From the cell containing the given text, extract its center point as [X, Y] coordinate. 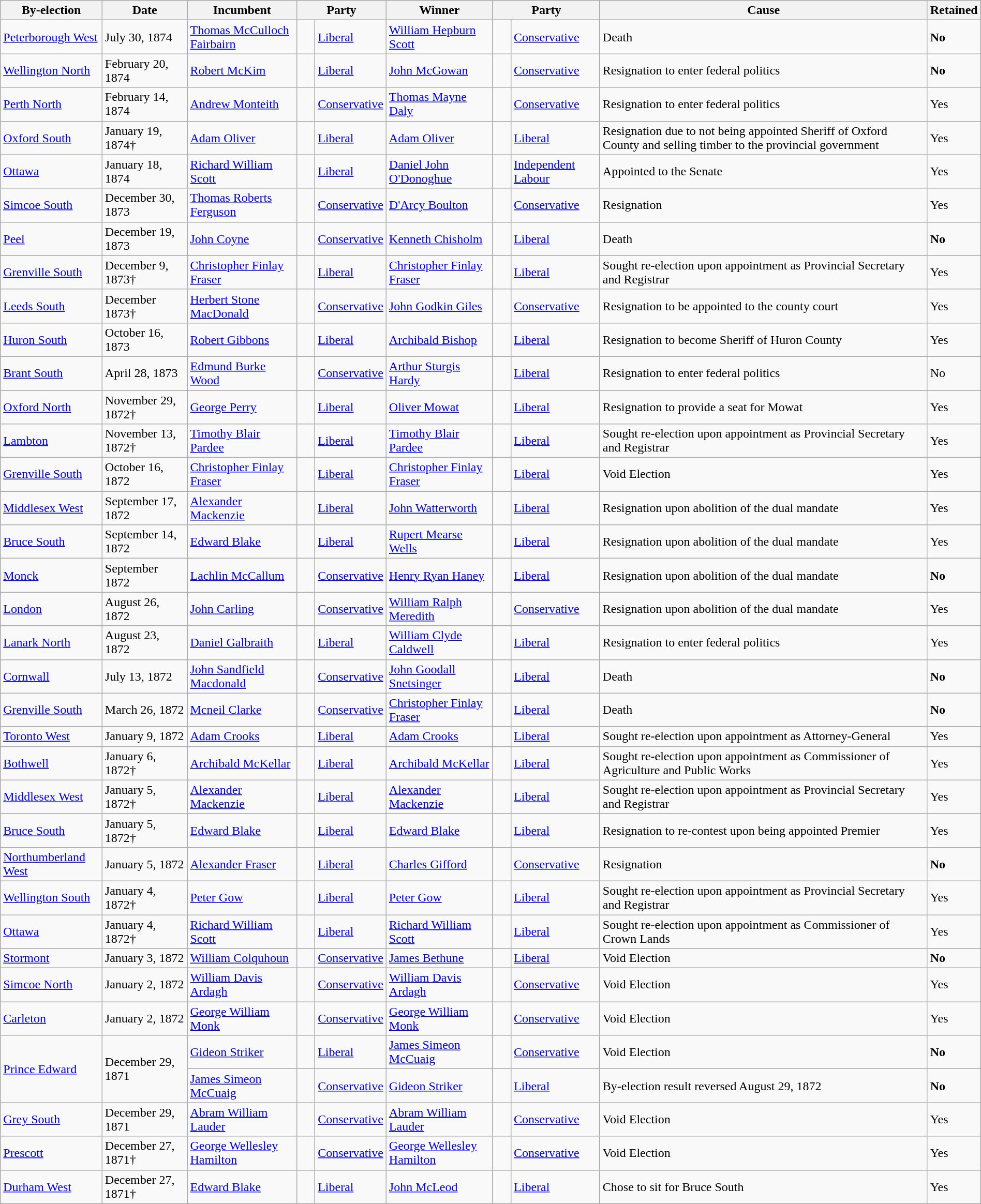
Date [145, 10]
Perth North [52, 104]
Prescott [52, 1153]
Mcneil Clarke [242, 710]
Leeds South [52, 306]
Oxford North [52, 407]
Monck [52, 575]
Retained [954, 10]
Carleton [52, 1019]
Incumbent [242, 10]
Kenneth Chisholm [439, 239]
Peel [52, 239]
Andrew Monteith [242, 104]
William Ralph Meredith [439, 609]
December 1873† [145, 306]
October 16, 1872 [145, 475]
November 29, 1872† [145, 407]
Sought re-election upon appointment as Commissioner of Agriculture and Public Works [764, 763]
September 1872 [145, 575]
Wellington North [52, 70]
Simcoe North [52, 985]
John Watterworth [439, 508]
April 28, 1873 [145, 373]
Stormont [52, 958]
Prince Edward [52, 1069]
By-election [52, 10]
Toronto West [52, 736]
January 9, 1872 [145, 736]
January 5, 1872 [145, 864]
Charles Gifford [439, 864]
Lachlin McCallum [242, 575]
Henry Ryan Haney [439, 575]
Resignation to re-contest upon being appointed Premier [764, 831]
George Perry [242, 407]
January 19, 1874† [145, 138]
William Colquhoun [242, 958]
Northumberland West [52, 864]
March 26, 1872 [145, 710]
Independent Labour [556, 172]
Resignation to become Sheriff of Huron County [764, 339]
Winner [439, 10]
John McLeod [439, 1186]
Cause [764, 10]
Cornwall [52, 676]
Bothwell [52, 763]
January 6, 1872† [145, 763]
Robert Gibbons [242, 339]
July 30, 1874 [145, 37]
John Godkin Giles [439, 306]
Resignation to be appointed to the county court [764, 306]
Appointed to the Senate [764, 172]
Oxford South [52, 138]
Thomas Mayne Daly [439, 104]
Daniel Galbraith [242, 642]
Daniel John O'Donoghue [439, 172]
Grey South [52, 1119]
Arthur Sturgis Hardy [439, 373]
D'Arcy Boulton [439, 205]
John McGowan [439, 70]
William Hepburn Scott [439, 37]
Resignation to provide a seat for Mowat [764, 407]
John Goodall Snetsinger [439, 676]
Herbert Stone MacDonald [242, 306]
James Bethune [439, 958]
Chose to sit for Bruce South [764, 1186]
Archibald Bishop [439, 339]
William Clyde Caldwell [439, 642]
August 26, 1872 [145, 609]
Simcoe South [52, 205]
Oliver Mowat [439, 407]
Rupert Mearse Wells [439, 542]
July 13, 1872 [145, 676]
August 23, 1872 [145, 642]
October 16, 1873 [145, 339]
By-election result reversed August 29, 1872 [764, 1086]
February 20, 1874 [145, 70]
John Sandfield Macdonald [242, 676]
Lambton [52, 441]
September 14, 1872 [145, 542]
February 14, 1874 [145, 104]
Lanark North [52, 642]
Peterborough West [52, 37]
September 17, 1872 [145, 508]
January 18, 1874 [145, 172]
December 19, 1873 [145, 239]
Alexander Fraser [242, 864]
Edmund Burke Wood [242, 373]
November 13, 1872† [145, 441]
Thomas McCulloch Fairbairn [242, 37]
Sought re-election upon appointment as Commissioner of Crown Lands [764, 931]
Sought re-election upon appointment as Attorney-General [764, 736]
December 9, 1873† [145, 272]
Thomas Roberts Ferguson [242, 205]
January 3, 1872 [145, 958]
Wellington South [52, 898]
December 30, 1873 [145, 205]
Brant South [52, 373]
Huron South [52, 339]
Robert McKim [242, 70]
London [52, 609]
John Coyne [242, 239]
Durham West [52, 1186]
John Carling [242, 609]
Resignation due to not being appointed Sheriff of Oxford County and selling timber to the provincial government [764, 138]
